Detect which cell encompasses the target text, then output its (x, y) center coordinate. 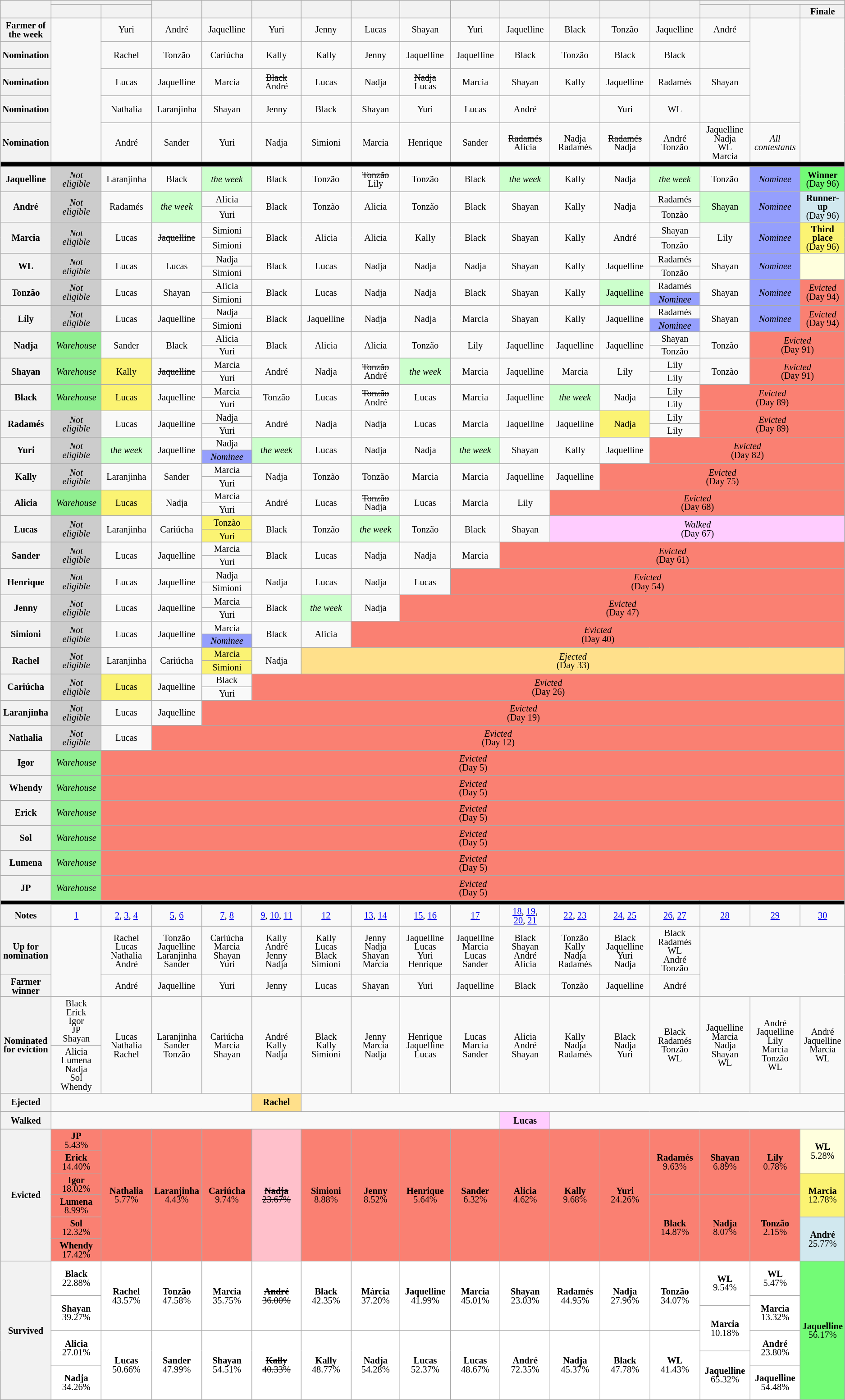
JaquellineLucasYuriHenrique (425, 950)
Tonzão2.15% (775, 1228)
BlackKallySimioni (326, 1045)
Igor18.02% (77, 1184)
WL5.28% (823, 1151)
Erick14.40% (77, 1161)
24, 25 (625, 915)
Black47.78% (625, 1365)
AndréJaquellineMarciaWL (823, 1045)
Nathalia5.77% (126, 1195)
KallyAndréJennyNadja (277, 950)
JaquellineMarciaNadjaShayanWL (725, 1045)
AndréKallyNadja (277, 1045)
Ejected (26, 1102)
Simioni8.88% (326, 1195)
Márcia37.20% (376, 1295)
1 (77, 915)
Kally40.33% (277, 1365)
Shayan54.51% (227, 1365)
BlackAndré (277, 82)
Walked(Day 67) (698, 529)
7, 8 (227, 915)
Evicted(Day 68) (698, 503)
Sander47.99% (177, 1365)
30 (823, 915)
Evicted(Day 26) (548, 687)
TonzãoJaquellineLaranjinhaSander (177, 950)
Shayan39.27% (77, 1313)
WL9.54% (725, 1283)
Igor (26, 762)
BlackRadamésWLAndréTonzão (675, 950)
28 (725, 915)
Evicted (26, 1195)
Ejected(Day 33) (573, 660)
Winner(Day 96) (823, 179)
Farmer winner (26, 986)
Finale (823, 11)
BlackErickIgorJPShayan (77, 1021)
NadjaLucas (425, 82)
Tonzão47.58% (177, 1295)
9, 10, 11 (277, 915)
Marcia12.78% (823, 1195)
Tonzão34.07% (675, 1295)
TonzãoLily (376, 179)
BlackNadjaYuri (625, 1045)
Lucas50.66% (126, 1365)
Evicted(Day 40) (598, 634)
Shayan23.03% (525, 1295)
Jaquelline41.99% (425, 1295)
Sander6.32% (475, 1195)
Nadja45.37% (575, 1365)
Lumena (26, 863)
Walked (26, 1120)
Runner-up(Day 96) (823, 207)
Lily0.78% (775, 1162)
CariúchaMarciaShayanYuri (227, 950)
AliciaLumenaNadjaSolWhendy (77, 1069)
Lucas52.37% (425, 1365)
WL41.43% (675, 1365)
Jaquelline65.32% (725, 1375)
Nadja23.67% (277, 1195)
5, 6 (177, 915)
Nadja54.28% (376, 1365)
BlackJaquellineYuriNadja (625, 950)
RachelLucasNathaliaAndré (126, 950)
LucasMarciaSander (475, 1045)
RadamésNadja (625, 142)
Nadja27.96% (625, 1295)
Jaquelline56.17% (823, 1330)
29 (775, 915)
Black42.35% (326, 1295)
BlackRadamésTonzãoWL (675, 1045)
Evicted(Day 47) (623, 608)
Radamés44.95% (575, 1295)
Evicted(Day 82) (747, 450)
Up fornomination (26, 950)
Radamés9.63% (675, 1162)
Marcia35.75% (227, 1295)
JaquellineMarciaLucasSander (475, 950)
AndréJaquellineLilyMarciaTonzãoWL (775, 1045)
Allcontestants (775, 142)
Nadja8.07% (725, 1228)
BlackShayanAndréAlicia (525, 950)
Cariúcha9.74% (227, 1195)
Black22.88% (77, 1278)
18, 19,20, 21 (525, 915)
KallyNadjaRadamés (575, 1045)
Notes (26, 915)
Farmer ofthe week (26, 29)
JP5.43% (77, 1140)
Kally48.77% (326, 1365)
12 (326, 915)
Henrique5.64% (425, 1195)
Alicia4.62% (525, 1195)
HenriqueJaquellineLucas (425, 1045)
Whendy (26, 788)
Marcia13.32% (775, 1313)
JP (26, 888)
Laranjinha4.43% (177, 1195)
Nominatedfor eviction (26, 1045)
Evicted(Day 12) (498, 738)
Lucas48.67% (475, 1365)
17 (475, 915)
WL5.47% (775, 1278)
Third place(Day 96) (823, 238)
Evicted(Day 75) (722, 476)
CariúchaMarciaShayan (227, 1045)
Black14.87% (675, 1228)
AliciaAndréShayan (525, 1045)
JennyNadjaShayanMarcia (376, 950)
Evicted(Day 54) (648, 582)
22, 23 (575, 915)
Alicia27.01% (77, 1347)
TonzãoNadja (376, 503)
Jaquelline54.48% (775, 1382)
26, 27 (675, 915)
Nadja34.26% (77, 1382)
AndréTonzão (675, 142)
2, 3, 4 (126, 915)
Kally9.68% (575, 1195)
Marcia45.01% (475, 1295)
Marcia10.18% (725, 1328)
Erick (26, 812)
André36.00% (277, 1295)
RadamésAlicia (525, 142)
Rachel43.57% (126, 1295)
Sol12.32% (77, 1227)
André72.35% (525, 1365)
NadjaRadamés (575, 142)
André23.80% (775, 1347)
TonzãoKallyNadjaRadamés (575, 950)
Yuri24.26% (625, 1195)
13, 14 (376, 915)
JaquellineNadjaWLMarcia (725, 142)
15, 16 (425, 915)
Shayan6.89% (725, 1162)
KallyLucasBlackSimioni (326, 950)
Whendy17.42% (77, 1250)
Evicted(Day 61) (672, 555)
Lumena8.99% (77, 1206)
André25.77% (823, 1238)
Evicted(Day 19) (524, 712)
Survived (26, 1330)
LucasNathaliaRachel (126, 1045)
LaranjinhaSanderTonzão (177, 1045)
Sol (26, 838)
JennyMarciaNadja (376, 1045)
Jenny8.52% (376, 1195)
